Provide the (X, Y) coordinate of the cell's center where the given text is located.  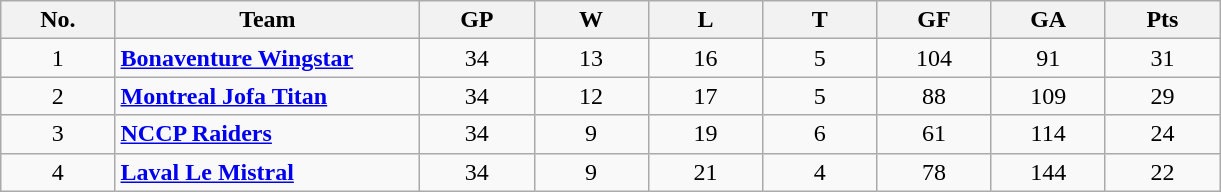
109 (1048, 96)
Laval Le Mistral (268, 172)
6 (820, 134)
W (591, 20)
GA (1048, 20)
T (820, 20)
22 (1162, 172)
19 (705, 134)
GP (477, 20)
16 (705, 58)
Pts (1162, 20)
104 (934, 58)
No. (58, 20)
1 (58, 58)
3 (58, 134)
24 (1162, 134)
78 (934, 172)
91 (1048, 58)
L (705, 20)
21 (705, 172)
144 (1048, 172)
61 (934, 134)
12 (591, 96)
NCCP Raiders (268, 134)
114 (1048, 134)
13 (591, 58)
GF (934, 20)
17 (705, 96)
29 (1162, 96)
31 (1162, 58)
Bonaventure Wingstar (268, 58)
Montreal Jofa Titan (268, 96)
88 (934, 96)
2 (58, 96)
Team (268, 20)
